Locate the cell with the specified text and output its [x, y] center coordinate. 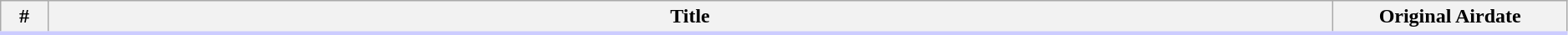
Original Airdate [1450, 17]
# [24, 17]
Title [690, 17]
